For the text-containing cell, return its midpoint in [X, Y] coordinate format. 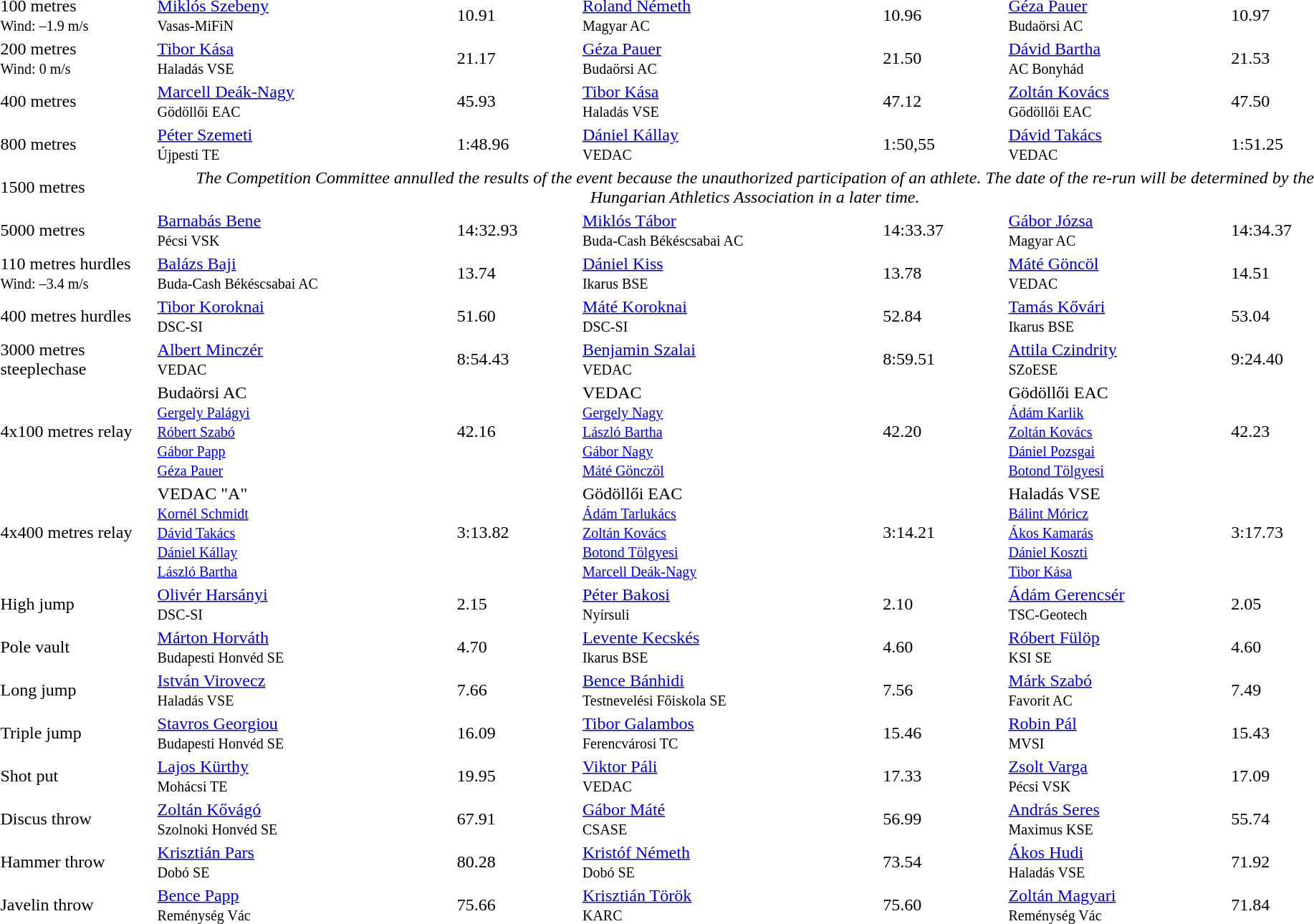
Máté KoroknaiDSC-SI [730, 317]
Dániel KállayVEDAC [730, 145]
15.46 [944, 733]
Zsolt VargaPécsi VSK [1118, 776]
3:14.21 [944, 532]
14:33.37 [944, 231]
8:54.43 [517, 360]
4.70 [517, 648]
Dániel KissIkarus BSE [730, 274]
Albert MinczérVEDAC [305, 360]
7.56 [944, 690]
73.54 [944, 862]
Olivér HarsányiDSC-SI [305, 605]
8:59.51 [944, 360]
VEDACGergely NagyLászló BarthaGábor NagyMáté Gönczöl [730, 431]
Benjamin SzalaiVEDAC [730, 360]
1:48.96 [517, 145]
42.20 [944, 431]
Haladás VSEBálint MóriczÁkos KamarásDániel KosztiTibor Kása [1118, 532]
3:13.82 [517, 532]
Barnabás BenePécsi VSK [305, 231]
Tibor KoroknaiDSC-SI [305, 317]
Máté GöncölVEDAC [1118, 274]
Péter BakosiNyírsuli [730, 605]
Gödöllői EACÁdám TarlukácsZoltán KovácsBotond TölgyesiMarcell Deák-Nagy [730, 532]
Zoltán KovácsGödöllői EAC [1118, 102]
VEDAC "A"Kornél SchmidtDávid TakácsDániel KállayLászló Bartha [305, 532]
Márton HorváthBudapesti Honvéd SE [305, 648]
Levente KecskésIkarus BSE [730, 648]
Ákos HudiHaladás VSE [1118, 862]
13.74 [517, 274]
Marcell Deák-NagyGödöllői EAC [305, 102]
14:32.93 [517, 231]
Péter SzemetiÚjpesti TE [305, 145]
Kristóf NémethDobó SE [730, 862]
Róbert FülöpKSI SE [1118, 648]
42.16 [517, 431]
Dávid BarthaAC Bonyhád [1118, 59]
Lajos KürthyMohácsi TE [305, 776]
21.17 [517, 59]
1:50,55 [944, 145]
Márk SzabóFavorit AC [1118, 690]
Budaörsi ACGergely PalágyiRóbert SzabóGábor PappGéza Pauer [305, 431]
Viktor PáliVEDAC [730, 776]
Balázs BajiBuda-Cash Békéscsabai AC [305, 274]
52.84 [944, 317]
Zoltán KővágóSzolnoki Honvéd SE [305, 819]
Dávid TakácsVEDAC [1118, 145]
Stavros GeorgiouBudapesti Honvéd SE [305, 733]
Gábor MátéCSASE [730, 819]
19.95 [517, 776]
2.15 [517, 605]
4.60 [944, 648]
Tibor GalambosFerencvárosi TC [730, 733]
47.12 [944, 102]
Gödöllői EACÁdám KarlikZoltán KovácsDániel PozsgaiBotond Tölgyesi [1118, 431]
45.93 [517, 102]
21.50 [944, 59]
Gábor JózsaMagyar AC [1118, 231]
51.60 [517, 317]
Ádám GerencsérTSC-Geotech [1118, 605]
17.33 [944, 776]
Attila CzindritySZoESE [1118, 360]
András SeresMaximus KSE [1118, 819]
80.28 [517, 862]
67.91 [517, 819]
Robin PálMVSI [1118, 733]
56.99 [944, 819]
7.66 [517, 690]
Tamás KőváriIkarus BSE [1118, 317]
Géza PauerBudaörsi AC [730, 59]
István ViroveczHaladás VSE [305, 690]
Krisztián ParsDobó SE [305, 862]
Bence BánhidiTestnevelési Főiskola SE [730, 690]
2.10 [944, 605]
13.78 [944, 274]
16.09 [517, 733]
Miklós TáborBuda-Cash Békéscsabai AC [730, 231]
